Return (X, Y) of the center of cell containing provided text 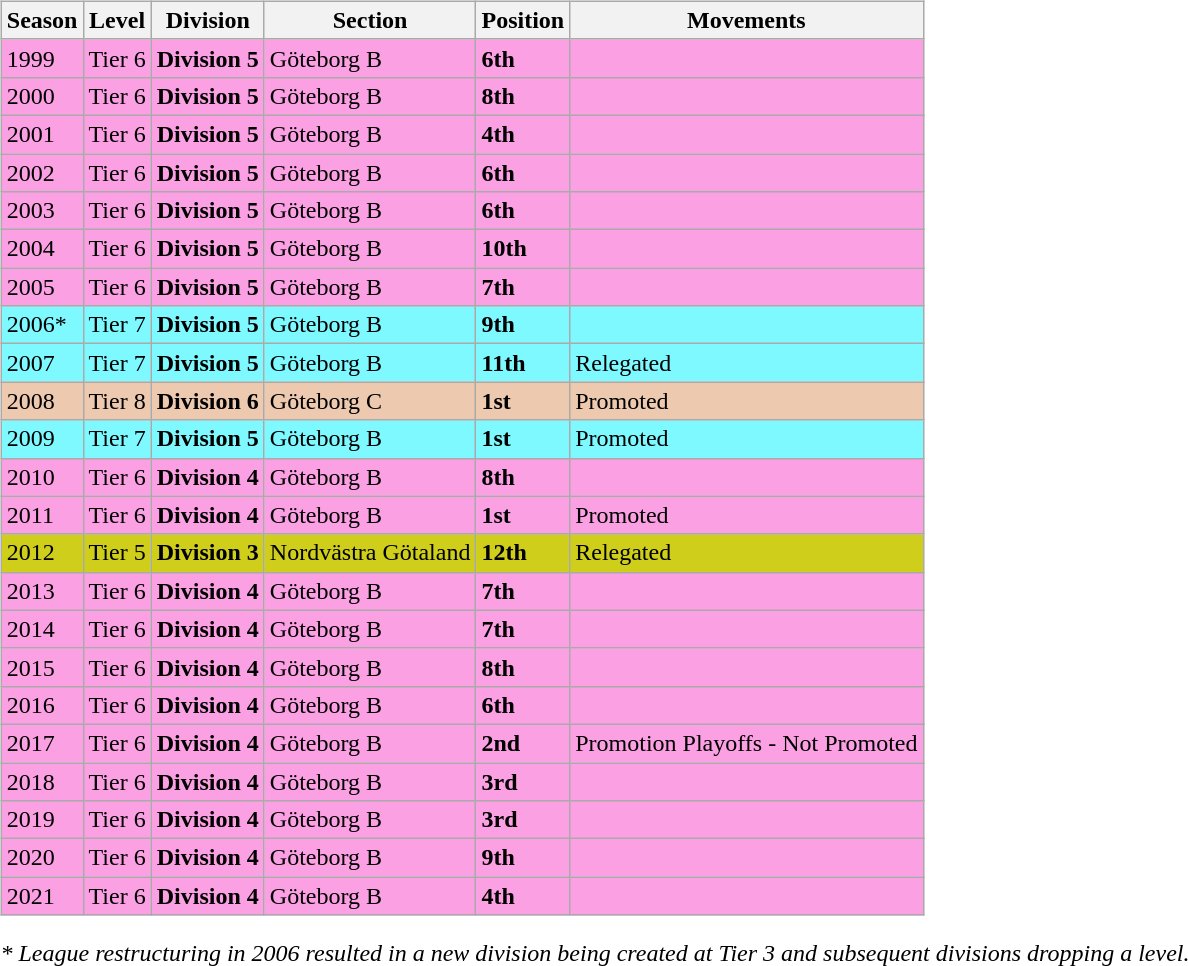
Tier 5 (117, 553)
Position (523, 20)
2008 (42, 401)
Göteborg C (370, 401)
Level (117, 20)
Division 3 (208, 553)
2nd (523, 743)
Division 6 (208, 401)
Tier 8 (117, 401)
2016 (42, 705)
Nordvästra Götaland (370, 553)
Division (208, 20)
2017 (42, 743)
2010 (42, 477)
2014 (42, 629)
Section (370, 20)
2002 (42, 173)
2021 (42, 896)
Season (42, 20)
2011 (42, 515)
2001 (42, 134)
2013 (42, 591)
2004 (42, 249)
2018 (42, 781)
2005 (42, 287)
Promotion Playoffs - Not Promoted (746, 743)
2003 (42, 211)
2007 (42, 363)
2015 (42, 667)
2006* (42, 325)
10th (523, 249)
1999 (42, 58)
2019 (42, 820)
2020 (42, 858)
2009 (42, 439)
2000 (42, 96)
11th (523, 363)
Movements (746, 20)
12th (523, 553)
2012 (42, 553)
